Search for the cell housing the specified text and yield its (X, Y) center coordinate. 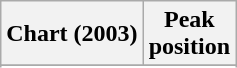
Peakposition (189, 34)
Chart (2003) (72, 34)
